Search for the cell housing the specified text and yield its (x, y) center coordinate. 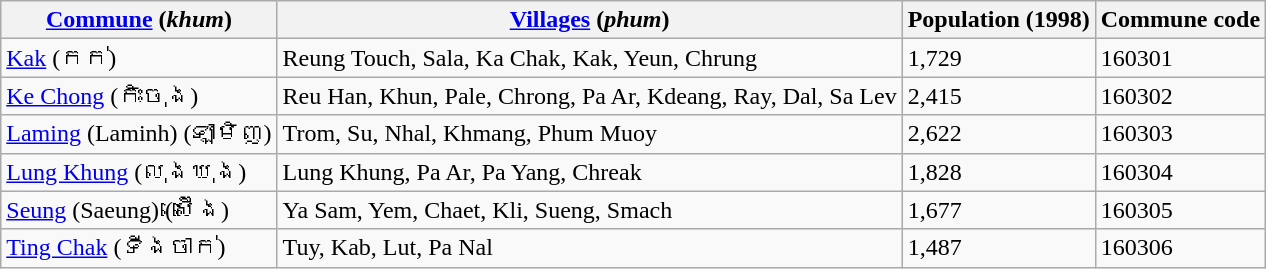
160302 (1180, 96)
Commune code (1180, 20)
Population (1998) (998, 20)
2,622 (998, 134)
Reung Touch, Sala, Ka Chak, Kak, Yeun, Chrung (590, 58)
Ke Chong (កិះចុង) (139, 96)
1,828 (998, 172)
1,677 (998, 210)
1,729 (998, 58)
160303 (1180, 134)
Kak (កក់) (139, 58)
2,415 (998, 96)
Lung Khung (លុងឃុង) (139, 172)
Ya Sam, Yem, Chaet, Kli, Sueng, Smach (590, 210)
160304 (1180, 172)
Ting Chak (ទីងចាក់) (139, 248)
Lung Khung, Pa Ar, Pa Yang, Chreak (590, 172)
160306 (1180, 248)
Laming (Laminh) (ឡាមិញ) (139, 134)
Villages (phum) (590, 20)
Commune (khum) (139, 20)
Trom, Su, Nhal, Khmang, Phum Muoy (590, 134)
Tuy, Kab, Lut, Pa Nal (590, 248)
160305 (1180, 210)
Seung (Saeung) (ស៊ើង) (139, 210)
160301 (1180, 58)
Reu Han, Khun, Pale, Chrong, Pa Ar, Kdeang, Ray, Dal, Sa Lev (590, 96)
1,487 (998, 248)
